Pinpoint the cell where the given text exists, returning its (X, Y) midpoint coordinate. 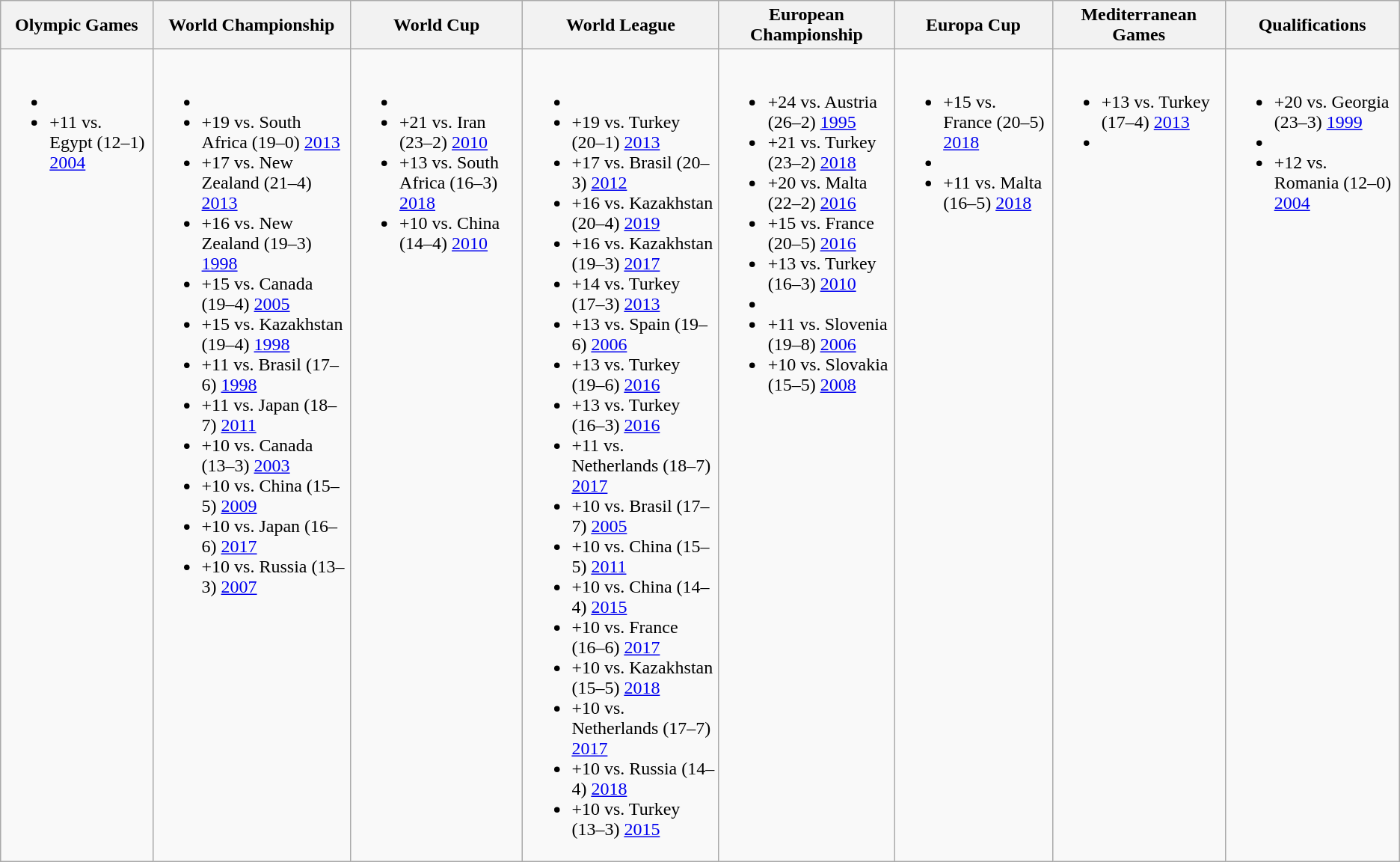
Europa Cup (974, 25)
World Championship (251, 25)
World League (621, 25)
Olympic Games (76, 25)
Mediterranean Games (1138, 25)
+21 vs. Iran (23–2) 2010+13 vs. South Africa (16–3) 2018+10 vs. China (14–4) 2010 (437, 455)
Qualifications (1312, 25)
European Championship (806, 25)
+11 vs. Egypt (12–1) 2004 (76, 455)
+13 vs. Turkey (17–4) 2013 (1138, 455)
World Cup (437, 25)
+20 vs. Georgia (23–3) 1999+12 vs. Romania (12–0) 2004 (1312, 455)
+15 vs. France (20–5) 2018+11 vs. Malta (16–5) 2018 (974, 455)
